Capture the cell that displays the provided text and extract its [X, Y] central coordinate. 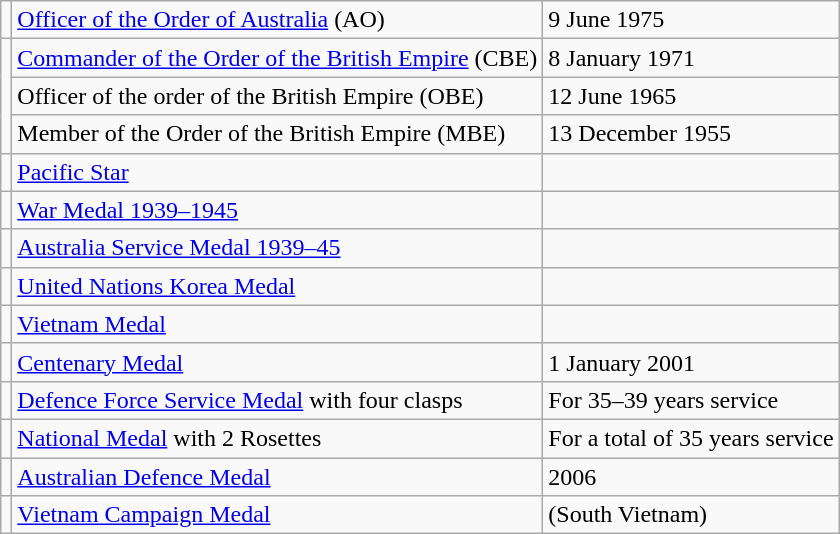
War Medal 1939–1945 [278, 210]
Officer of the order of the British Empire (OBE) [278, 96]
1 January 2001 [691, 362]
Australian Defence Medal [278, 477]
Defence Force Service Medal with four clasps [278, 400]
Centenary Medal [278, 362]
Commander of the Order of the British Empire (CBE) [278, 58]
United Nations Korea Medal [278, 286]
13 December 1955 [691, 134]
Vietnam Campaign Medal [278, 515]
Australia Service Medal 1939–45 [278, 248]
Member of the Order of the British Empire (MBE) [278, 134]
Pacific Star [278, 172]
For a total of 35 years service [691, 438]
12 June 1965 [691, 96]
Vietnam Medal [278, 324]
(South Vietnam) [691, 515]
8 January 1971 [691, 58]
2006 [691, 477]
National Medal with 2 Rosettes [278, 438]
Officer of the Order of Australia (AO) [278, 20]
9 June 1975 [691, 20]
For 35–39 years service [691, 400]
